Provide the (x, y) coordinate of the cell's center where the given text is located.  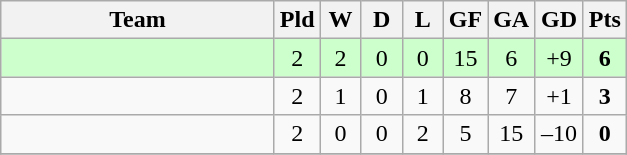
8 (465, 96)
Pts (604, 20)
GF (465, 20)
D (382, 20)
GA (512, 20)
Pld (297, 20)
–10 (560, 134)
W (340, 20)
+9 (560, 58)
+1 (560, 96)
5 (465, 134)
Team (138, 20)
3 (604, 96)
L (422, 20)
7 (512, 96)
GD (560, 20)
